For the text-containing cell, return its midpoint in [x, y] coordinate format. 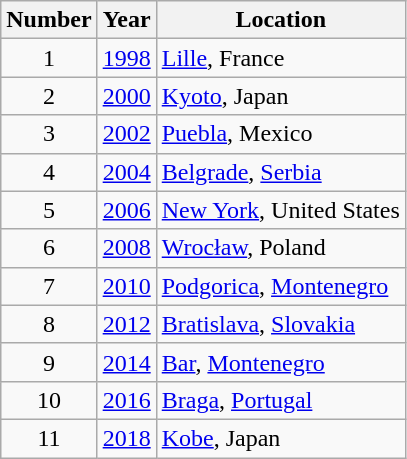
7 [49, 286]
Podgorica, Montenegro [280, 286]
Bar, Montenegro [280, 362]
Wrocław, Poland [280, 248]
Bratislava, Slovakia [280, 324]
1 [49, 58]
2018 [126, 438]
Belgrade, Serbia [280, 172]
2012 [126, 324]
Kyoto, Japan [280, 96]
6 [49, 248]
11 [49, 438]
New York, United States [280, 210]
Lille, France [280, 58]
2 [49, 96]
Braga, Portugal [280, 400]
9 [49, 362]
2006 [126, 210]
Kobe, Japan [280, 438]
3 [49, 134]
Location [280, 20]
1998 [126, 58]
Number [49, 20]
4 [49, 172]
2000 [126, 96]
2002 [126, 134]
10 [49, 400]
2014 [126, 362]
2004 [126, 172]
2016 [126, 400]
Puebla, Mexico [280, 134]
2008 [126, 248]
Year [126, 20]
5 [49, 210]
8 [49, 324]
2010 [126, 286]
